Provide the (x, y) coordinate of the cell's center where the given text is located.  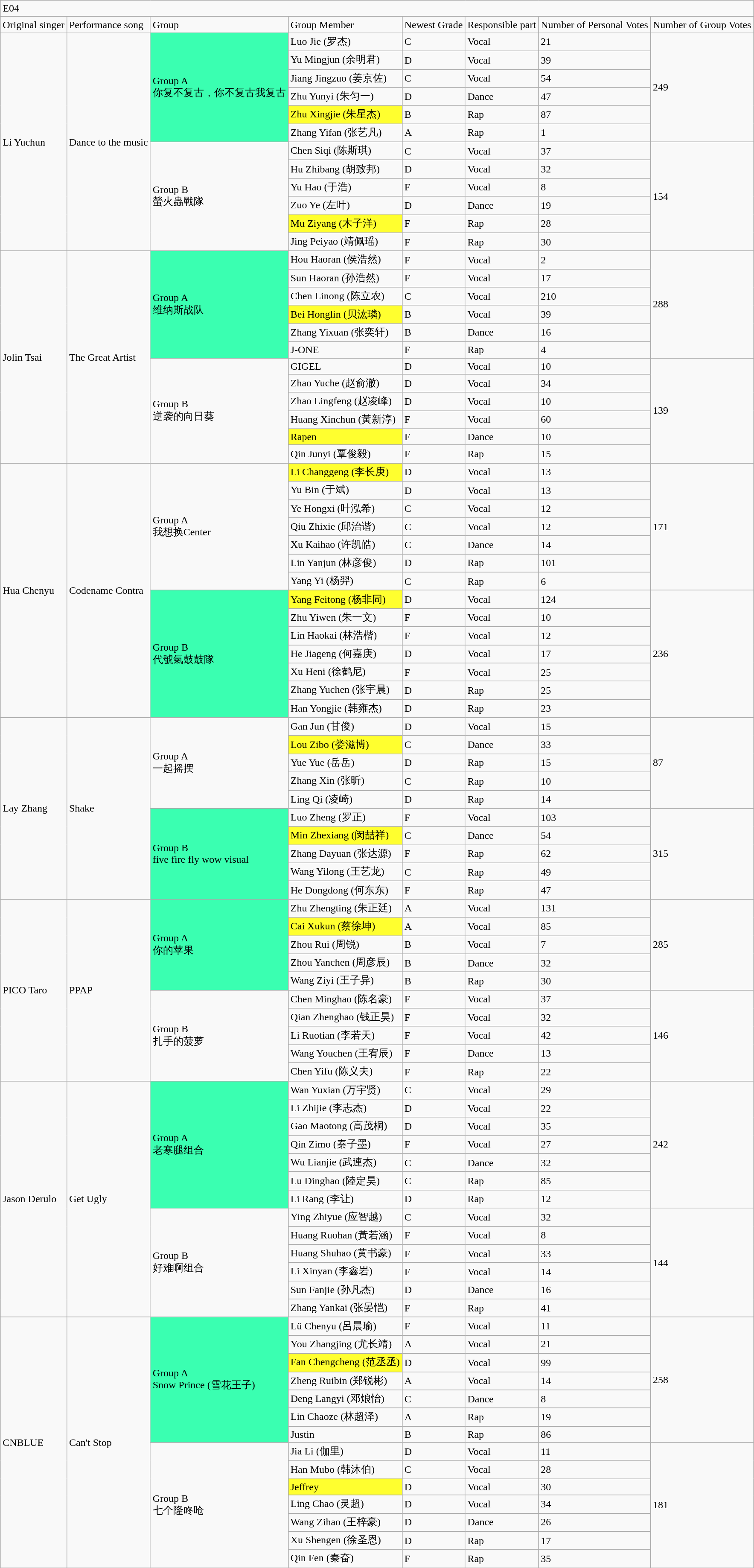
Shake (108, 809)
258 (702, 1380)
Zuo Ye (左叶) (345, 206)
154 (702, 196)
Zhang Yankai (张晏恺) (345, 1308)
Luo Zheng (罗正) (345, 818)
Group B扎手的菠萝 (219, 1036)
131 (595, 908)
Dance to the music (108, 142)
315 (702, 854)
Group B七个隆咚呛 (219, 1505)
Get Ugly (108, 1199)
Qin Zimo (秦子墨) (345, 1145)
Wang Yilong (王艺龙) (345, 872)
101 (595, 564)
236 (702, 654)
Jeffrey (345, 1487)
Chen Siqi (陈斯琪) (345, 151)
Zhu Yiwen (朱一文) (345, 617)
Qiu Zhixie (邱治谐) (345, 527)
The Great Artist (108, 357)
Wang Zihao (王梓豪) (345, 1522)
Min Zhexiang (闵喆祥) (345, 836)
Deng Langyi (邓烺怡) (345, 1399)
Group Bfive fire fly wow visual (219, 854)
Yang Feitong (杨非同) (345, 599)
Sun Fanjie (孙凡杰) (345, 1290)
Performance song (108, 25)
285 (702, 944)
Group A一起摇摆 (219, 763)
Number of Group Votes (702, 25)
Qin Fen (秦奋) (345, 1559)
PICO Taro (34, 990)
Original singer (34, 25)
Gao Maotong (高茂桐) (345, 1126)
Ye Hongxi (叶泓希) (345, 509)
You Zhangjing (尤长靖) (345, 1345)
Jia Li (伽里) (345, 1451)
Zhao Yuche (赵俞澈) (345, 383)
Group ASnow Prince (雪花王子) (219, 1380)
Zhou Yanchen (周彦辰) (345, 963)
Li Ruotian (李若天) (345, 1036)
Lou Zibo (娄滋博) (345, 745)
4 (595, 350)
Zheng Ruibin (郑锐彬) (345, 1381)
Lu Dinghao (陸定昊) (345, 1181)
Zhou Rui (周锐) (345, 945)
Hou Haoran (侯浩然) (345, 260)
Sun Haoran (孙浩然) (345, 278)
288 (702, 305)
Li Changgeng (李长庚) (345, 472)
Wan Yuxian (万宇贤) (345, 1090)
99 (595, 1363)
Group B逆袭的向日葵 (219, 410)
Can't Stop (108, 1442)
Jing Peiyao (靖佩瑶) (345, 242)
Qin Junyi (覃俊毅) (345, 454)
Mu Ziyang (木子洋) (345, 224)
Huang Ruohan (黃若涵) (345, 1235)
Yang Yi (杨羿) (345, 581)
Group A维纳斯战队 (219, 305)
2 (595, 260)
Yu Bin (于斌) (345, 490)
Zhang Yixuan (张奕轩) (345, 333)
Chen Yifu (陈义夫) (345, 1072)
Zhang Dayuan (张达源) (345, 854)
Gan Jun (甘俊) (345, 727)
Ling Chao (灵超) (345, 1504)
He Dongdong (何东东) (345, 891)
210 (595, 296)
Zhang Yifan (张艺凡) (345, 133)
181 (702, 1505)
Lay Zhang (34, 809)
41 (595, 1308)
Luo Jie (罗杰) (345, 42)
60 (595, 420)
Group B代號氣鼓鼓隊 (219, 654)
Yu Hao (于浩) (345, 187)
Wu Lianjie (武連杰) (345, 1163)
Codename Contra (108, 590)
Jason Derulo (34, 1199)
Fan Chengcheng (范丞丞) (345, 1363)
103 (595, 818)
Jolin Tsai (34, 357)
Zhang Xin (张昕) (345, 781)
144 (702, 1263)
E04 (377, 9)
Cai Xukun (蔡徐坤) (345, 926)
Huang Xinchun (黃新淳) (345, 420)
Hua Chenyu (34, 590)
249 (702, 87)
Xu Shengen (徐圣恩) (345, 1540)
PPAP (108, 990)
139 (702, 410)
Lin Chaoze (林超泽) (345, 1417)
Li Yuchun (34, 142)
Hu Zhibang (胡致邦) (345, 169)
Group (219, 25)
Number of Personal Votes (595, 25)
Group B螢火蟲戰隊 (219, 196)
86 (595, 1434)
Chen Minghao (陈名豪) (345, 999)
Group B好难啊组合 (219, 1263)
146 (702, 1036)
Responsible part (502, 25)
26 (595, 1522)
Li Xinyan (李鑫岩) (345, 1272)
Yue Yue (岳岳) (345, 763)
Justin (345, 1434)
Wang Youchen (王宥辰) (345, 1054)
Zhu Xingjie (朱星杰) (345, 114)
7 (595, 945)
Zhu Yunyi (朱匀一) (345, 96)
Lü Chenyu (呂晨瑜) (345, 1326)
Rapen (345, 437)
Xu Heni (徐鹤尼) (345, 672)
Xu Kaihao (许凯皓) (345, 545)
Qian Zhenghao (钱正昊) (345, 1018)
27 (595, 1145)
42 (595, 1036)
Jiang Jingzuo (姜京佐) (345, 79)
62 (595, 854)
Ling Qi (凌崎) (345, 799)
49 (595, 872)
Bei Honglin (贝汯璘) (345, 314)
Li Zhijie (李志杰) (345, 1108)
Group Member (345, 25)
He Jiageng (何嘉庚) (345, 654)
Li Rang (李让) (345, 1199)
Newest Grade (434, 25)
Group A你的苹果 (219, 944)
Zhao Lingfeng (赵凌峰) (345, 401)
Lin Haokai (林浩楷) (345, 636)
Han Mubo (韩沐伯) (345, 1469)
Group A你复不复古，你不复古我复古 (219, 87)
Wang Ziyi (王子异) (345, 981)
Huang Shuhao (黄书豪) (345, 1253)
6 (595, 581)
1 (595, 133)
Group A我想换Center (219, 527)
Ying Zhiyue (应智越) (345, 1218)
Yu Mingjun (余明君) (345, 60)
Lin Yanjun (林彦俊) (345, 564)
23 (595, 709)
CNBLUE (34, 1442)
124 (595, 599)
29 (595, 1090)
GIGEL (345, 366)
Group A老寒腿组合 (219, 1145)
171 (702, 527)
Chen Linong (陈立农) (345, 296)
J-ONE (345, 350)
242 (702, 1145)
Zhang Yuchen (张宇晨) (345, 691)
Han Yongjie (韩雍杰) (345, 709)
Zhu Zhengting (朱正廷) (345, 908)
